Pinpoint the cell where the given text exists, returning its [X, Y] midpoint coordinate. 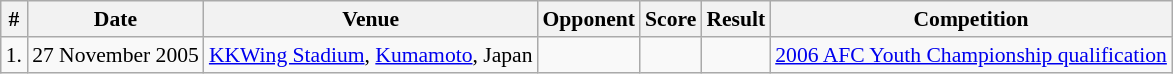
Venue [371, 19]
# [14, 19]
KKWing Stadium, Kumamoto, Japan [371, 55]
Result [736, 19]
Date [116, 19]
2006 AFC Youth Championship qualification [971, 55]
27 November 2005 [116, 55]
1. [14, 55]
Opponent [590, 19]
Competition [971, 19]
Score [670, 19]
